Return the [X, Y] coordinate for the center point of the cell that contains the specified text.  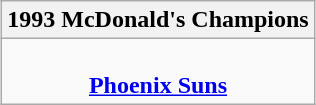
1993 McDonald's Champions [158, 20]
Phoenix Suns [158, 72]
